Return (X, Y) of the center of cell containing provided text 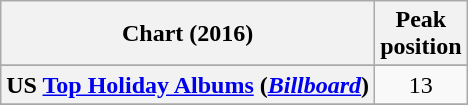
13 (421, 85)
Peakposition (421, 34)
Chart (2016) (188, 34)
US Top Holiday Albums (Billboard) (188, 85)
